Output the [X, Y] coordinate of the center of the cell containing the given text.  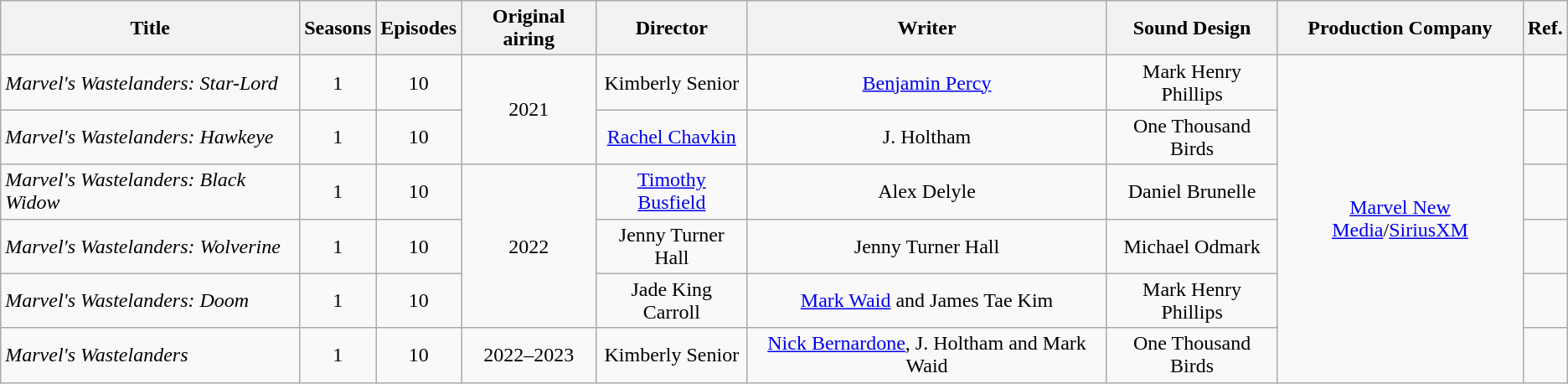
Title [151, 29]
Director [672, 29]
Marvel's Wastelanders: Star-Lord [151, 82]
Original airing [529, 29]
Marvel's Wastelanders: Wolverine [151, 246]
2022–2023 [529, 355]
2021 [529, 110]
Marvel's Wastelanders: Doom [151, 300]
Episodes [419, 29]
Nick Bernardone, J. Holtham and Mark Waid [927, 355]
Seasons [338, 29]
Benjamin Percy [927, 82]
Jade King Carroll [672, 300]
J. Holtham [927, 138]
Michael Odmark [1192, 246]
Timothy Busfield [672, 191]
2022 [529, 246]
Daniel Brunelle [1192, 191]
Sound Design [1192, 29]
Writer [927, 29]
Marvel New Media/SiriusXM [1400, 219]
Production Company [1400, 29]
Rachel Chavkin [672, 138]
Alex Delyle [927, 191]
Marvel's Wastelanders [151, 355]
Marvel's Wastelanders: Hawkeye [151, 138]
Marvel's Wastelanders: Black Widow [151, 191]
Ref. [1545, 29]
Mark Waid and James Tae Kim [927, 300]
